Find where the given text appears and provide that cell's center as (x, y) coordinate. 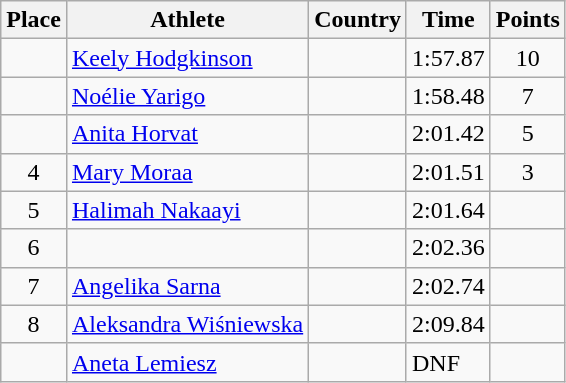
8 (34, 324)
Keely Hodgkinson (187, 58)
3 (528, 172)
Noélie Yarigo (187, 96)
DNF (448, 362)
Aleksandra Wiśniewska (187, 324)
1:57.87 (448, 58)
1:58.48 (448, 96)
2:01.64 (448, 210)
2:02.74 (448, 286)
Country (358, 20)
10 (528, 58)
Mary Moraa (187, 172)
4 (34, 172)
2:01.42 (448, 134)
Angelika Sarna (187, 286)
2:09.84 (448, 324)
Time (448, 20)
Place (34, 20)
Aneta Lemiesz (187, 362)
2:02.36 (448, 248)
Points (528, 20)
6 (34, 248)
Halimah Nakaayi (187, 210)
Anita Horvat (187, 134)
2:01.51 (448, 172)
Athlete (187, 20)
